Provide the (X, Y) coordinate of the cell's center where the given text is located.  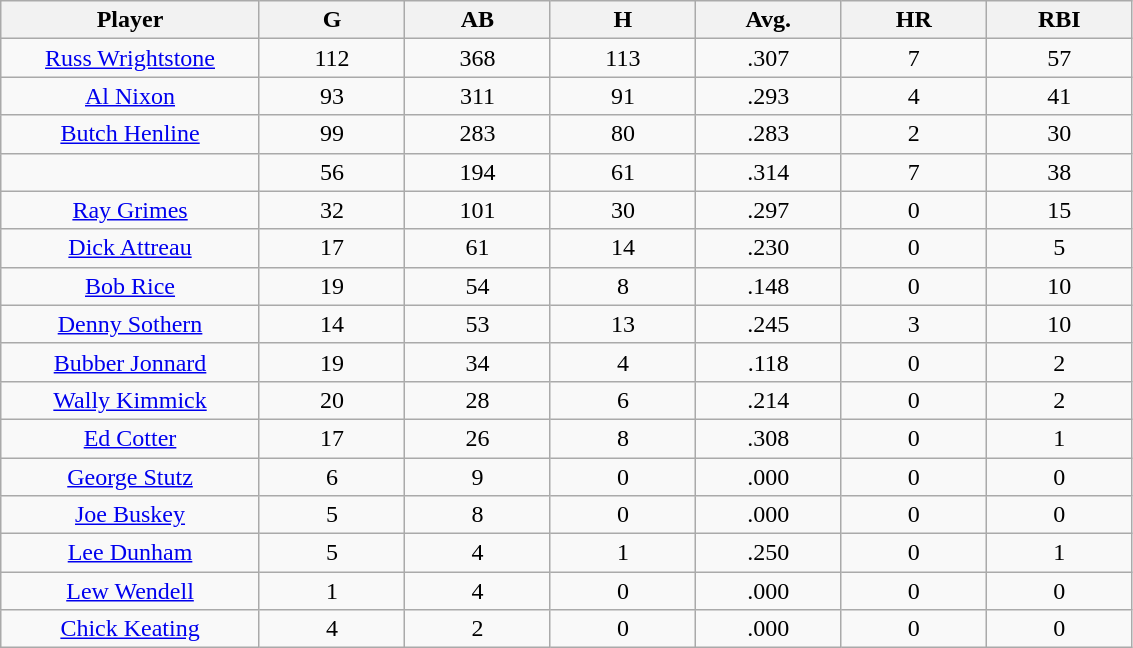
194 (478, 172)
Chick Keating (130, 629)
15 (1059, 210)
57 (1059, 58)
.297 (768, 210)
54 (478, 286)
Joe Buskey (130, 515)
.293 (768, 96)
41 (1059, 96)
101 (478, 210)
28 (478, 400)
3 (914, 324)
99 (332, 134)
.245 (768, 324)
91 (622, 96)
Avg. (768, 20)
93 (332, 96)
Russ Wrightstone (130, 58)
Bubber Jonnard (130, 362)
53 (478, 324)
G (332, 20)
Wally Kimmick (130, 400)
.314 (768, 172)
368 (478, 58)
Ed Cotter (130, 438)
20 (332, 400)
Al Nixon (130, 96)
.148 (768, 286)
AB (478, 20)
Butch Henline (130, 134)
26 (478, 438)
Dick Attreau (130, 248)
.250 (768, 553)
Denny Sothern (130, 324)
George Stutz (130, 477)
RBI (1059, 20)
.214 (768, 400)
113 (622, 58)
.118 (768, 362)
13 (622, 324)
Ray Grimes (130, 210)
Player (130, 20)
34 (478, 362)
38 (1059, 172)
311 (478, 96)
.283 (768, 134)
32 (332, 210)
H (622, 20)
9 (478, 477)
.307 (768, 58)
Lew Wendell (130, 591)
112 (332, 58)
80 (622, 134)
.308 (768, 438)
Lee Dunham (130, 553)
HR (914, 20)
.230 (768, 248)
283 (478, 134)
Bob Rice (130, 286)
56 (332, 172)
